Find where the given text appears and provide that cell's center as [X, Y] coordinate. 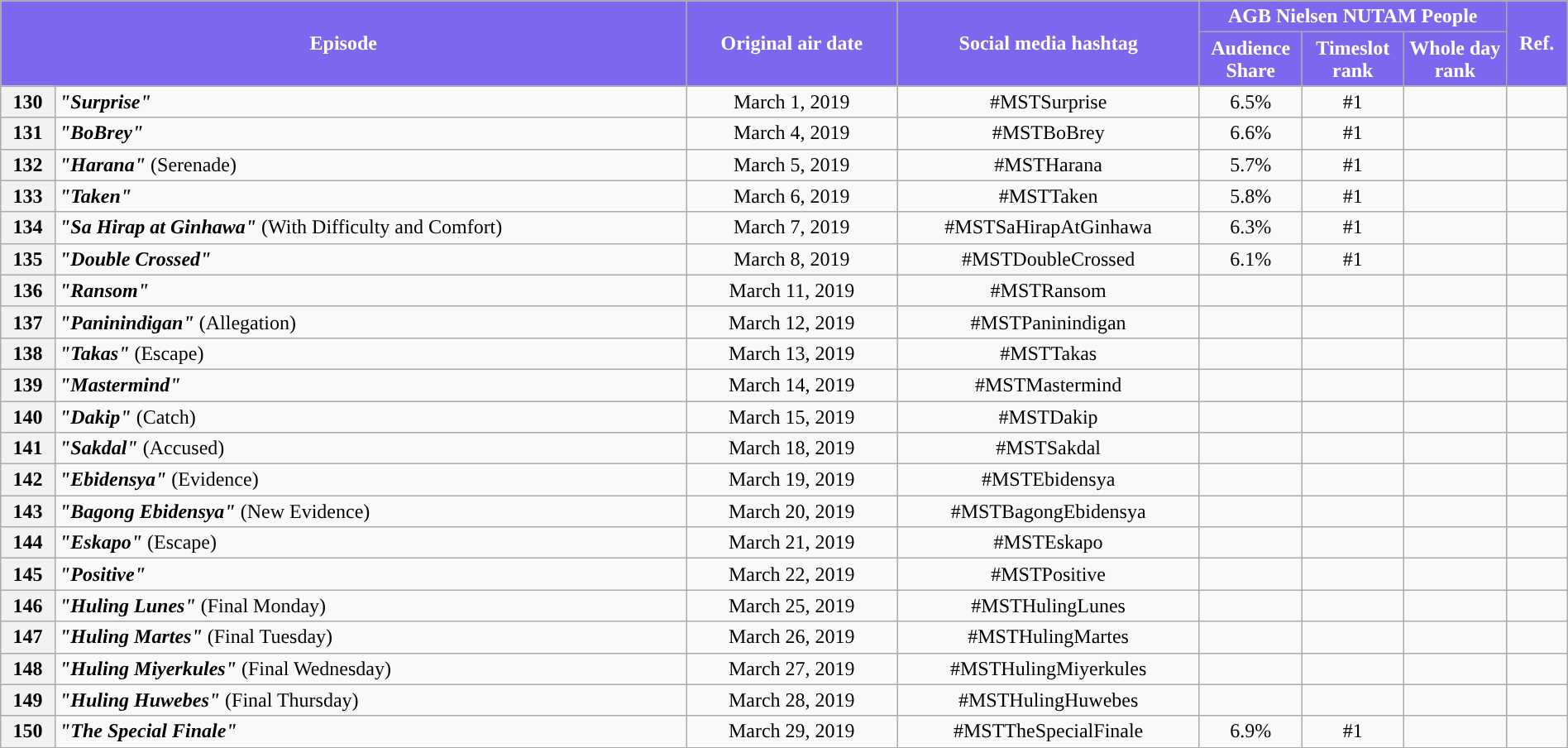
#MSTHulingLunes [1049, 606]
131 [28, 133]
March 15, 2019 [792, 416]
#MSTSakdal [1049, 448]
135 [28, 259]
Timeslotrank [1353, 60]
AGB Nielsen NUTAM People [1353, 17]
#MSTHulingMartes [1049, 637]
#MSTMastermind [1049, 385]
March 22, 2019 [792, 574]
#MSTBoBrey [1049, 133]
5.8% [1250, 196]
Whole dayrank [1456, 60]
139 [28, 385]
136 [28, 290]
#MSTPaninindigan [1049, 322]
"The Special Finale" [370, 731]
Audience Share [1250, 60]
"Double Crossed" [370, 259]
150 [28, 731]
#MSTPositive [1049, 574]
#MSTHarana [1049, 165]
#MSTRansom [1049, 290]
6.6% [1250, 133]
146 [28, 606]
"BoBrey" [370, 133]
"Huling Martes" (Final Tuesday) [370, 637]
Original air date [792, 43]
March 18, 2019 [792, 448]
149 [28, 700]
147 [28, 637]
6.9% [1250, 731]
March 7, 2019 [792, 228]
"Huling Lunes" (Final Monday) [370, 606]
#MSTSaHirapAtGinhawa [1049, 228]
"Huling Miyerkules" (Final Wednesday) [370, 669]
March 19, 2019 [792, 480]
141 [28, 448]
"Paninindigan" (Allegation) [370, 322]
"Huling Huwebes" (Final Thursday) [370, 700]
March 4, 2019 [792, 133]
Social media hashtag [1049, 43]
#MSTDakip [1049, 416]
March 20, 2019 [792, 511]
#MSTHulingMiyerkules [1049, 669]
130 [28, 102]
134 [28, 228]
"Positive" [370, 574]
#MSTHulingHuwebes [1049, 700]
144 [28, 543]
#MSTEbidensya [1049, 480]
March 29, 2019 [792, 731]
"Harana" (Serenade) [370, 165]
Ref. [1537, 43]
145 [28, 574]
"Takas" (Escape) [370, 353]
"Bagong Ebidensya" (New Evidence) [370, 511]
#MSTTheSpecialFinale [1049, 731]
March 28, 2019 [792, 700]
"Sakdal" (Accused) [370, 448]
#MSTBagongEbidensya [1049, 511]
"Dakip" (Catch) [370, 416]
142 [28, 480]
March 21, 2019 [792, 543]
March 1, 2019 [792, 102]
March 13, 2019 [792, 353]
March 8, 2019 [792, 259]
#MSTEskapo [1049, 543]
143 [28, 511]
"Ransom" [370, 290]
#MSTTakas [1049, 353]
"Sa Hirap at Ginhawa" (With Difficulty and Comfort) [370, 228]
March 26, 2019 [792, 637]
#MSTTaken [1049, 196]
"Ebidensya" (Evidence) [370, 480]
140 [28, 416]
6.5% [1250, 102]
"Taken" [370, 196]
Episode [344, 43]
March 11, 2019 [792, 290]
137 [28, 322]
March 12, 2019 [792, 322]
6.1% [1250, 259]
March 5, 2019 [792, 165]
133 [28, 196]
5.7% [1250, 165]
March 27, 2019 [792, 669]
"Eskapo" (Escape) [370, 543]
#MSTDoubleCrossed [1049, 259]
March 14, 2019 [792, 385]
March 6, 2019 [792, 196]
"Surprise" [370, 102]
#MSTSurprise [1049, 102]
148 [28, 669]
132 [28, 165]
March 25, 2019 [792, 606]
6.3% [1250, 228]
"Mastermind" [370, 385]
138 [28, 353]
